For the text-containing cell, return its midpoint in [X, Y] coordinate format. 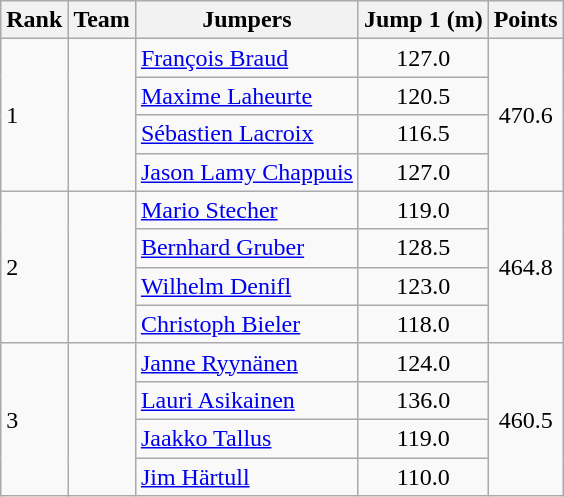
118.0 [423, 324]
3 [34, 419]
Janne Ryynänen [246, 362]
Jaakko Tallus [246, 438]
Sébastien Lacroix [246, 134]
Jump 1 (m) [423, 20]
116.5 [423, 134]
464.8 [526, 267]
120.5 [423, 96]
1 [34, 115]
136.0 [423, 400]
Mario Stecher [246, 210]
460.5 [526, 419]
124.0 [423, 362]
Rank [34, 20]
Bernhard Gruber [246, 248]
François Braud [246, 58]
2 [34, 267]
Maxime Laheurte [246, 96]
123.0 [423, 286]
Jumpers [246, 20]
Points [526, 20]
Team [102, 20]
128.5 [423, 248]
Jim Härtull [246, 477]
110.0 [423, 477]
Wilhelm Denifl [246, 286]
470.6 [526, 115]
Lauri Asikainen [246, 400]
Christoph Bieler [246, 324]
Jason Lamy Chappuis [246, 172]
